Find where the given text appears and provide that cell's center as [X, Y] coordinate. 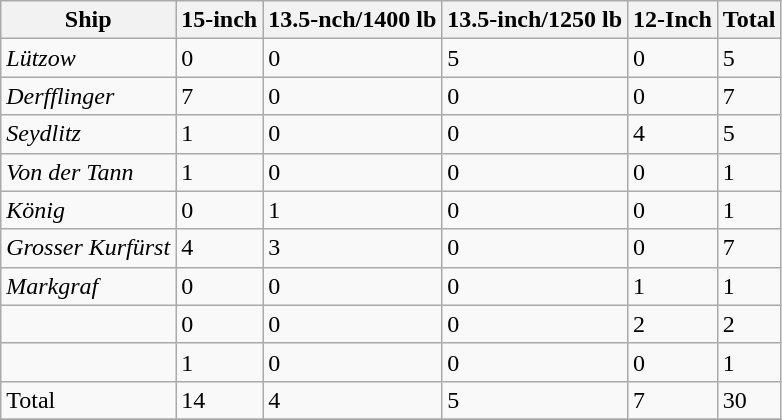
13.5-nch/1400 lb [352, 20]
Seydlitz [88, 134]
15-inch [220, 20]
Markgraf [88, 286]
13.5-inch/1250 lb [535, 20]
14 [220, 400]
12-Inch [673, 20]
30 [749, 400]
Ship [88, 20]
Von der Tann [88, 172]
Derfflinger [88, 96]
Grosser Kurfürst [88, 248]
3 [352, 248]
König [88, 210]
Lützow [88, 58]
